Extract the (X, Y) coordinate from the center of the cell holding the provided text.  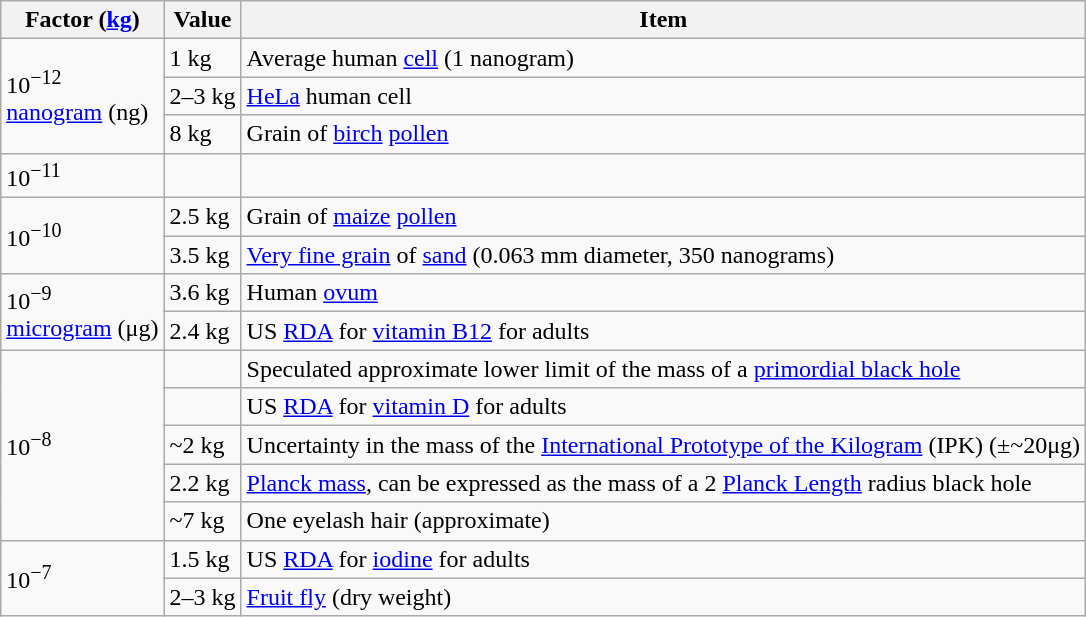
2.5 kg (202, 217)
3.6 kg (202, 293)
US RDA for vitamin D for adults (664, 407)
8 kg (202, 134)
10−11 (82, 176)
Planck mass, can be expressed as the mass of a 2 Planck Length radius black hole (664, 483)
~2 kg (202, 445)
Speculated approximate lower limit of the mass of a primordial black hole (664, 369)
2.2 kg (202, 483)
Grain of maize pollen (664, 217)
10−9microgram (μg) (82, 312)
10−12nanogram (ng) (82, 96)
~7 kg (202, 521)
2.4 kg (202, 331)
10−8 (82, 445)
Factor (kg) (82, 20)
Grain of birch pollen (664, 134)
Value (202, 20)
Item (664, 20)
3.5 kg (202, 255)
One eyelash hair (approximate) (664, 521)
10−7 (82, 578)
Uncertainty in the mass of the International Prototype of the Kilogram (IPK) (±~20μg) (664, 445)
Average human cell (1 nanogram) (664, 58)
US RDA for vitamin B12 for adults (664, 331)
10−10 (82, 236)
Very fine grain of sand (0.063 mm diameter, 350 nanograms) (664, 255)
US RDA for iodine for adults (664, 559)
HeLa human cell (664, 96)
1.5 kg (202, 559)
1 kg (202, 58)
Human ovum (664, 293)
Fruit fly (dry weight) (664, 597)
